Return the [X, Y] coordinate for the center point of the cell that contains the specified text.  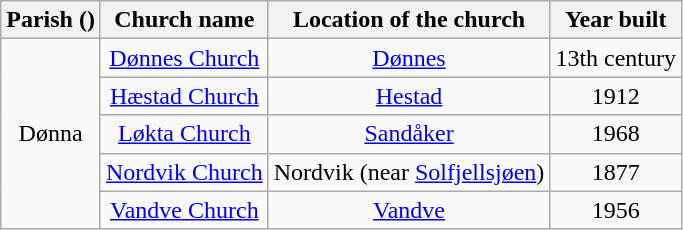
Vandve [409, 210]
Løkta Church [184, 134]
Nordvik (near Solfjellsjøen) [409, 172]
Parish () [51, 20]
Sandåker [409, 134]
13th century [616, 58]
Church name [184, 20]
Hæstad Church [184, 96]
1968 [616, 134]
1956 [616, 210]
Location of the church [409, 20]
Hestad [409, 96]
1877 [616, 172]
Dønnes Church [184, 58]
Nordvik Church [184, 172]
Year built [616, 20]
Vandve Church [184, 210]
Dønna [51, 134]
1912 [616, 96]
Dønnes [409, 58]
